Output the [x, y] coordinate of the center of the cell containing the given text.  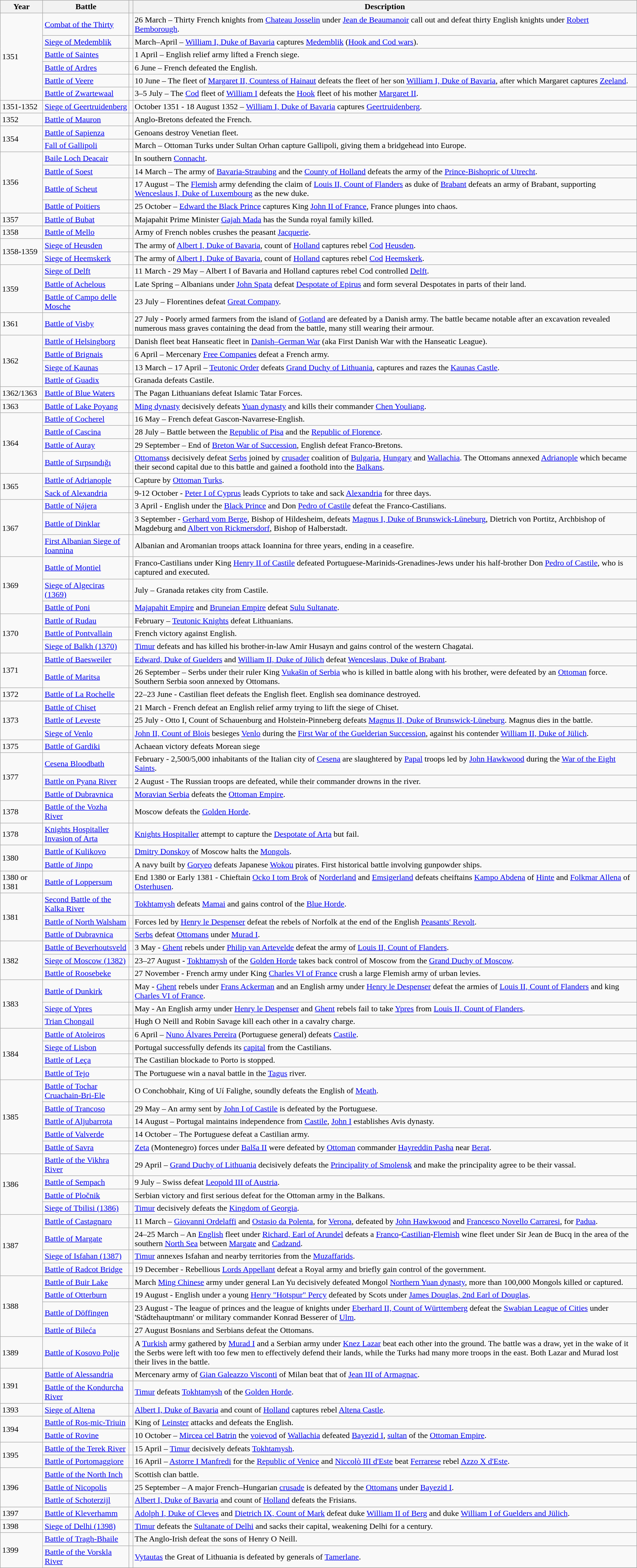
In southern Connacht. [385, 158]
1394 [22, 1429]
Siege of Altena [86, 1410]
25 July - Otto I, Count of Schauenburg and Holstein-Pinneberg defeats Magnus II, Duke of Brunswick-Lüneburg. Magnus dies in the battle. [385, 720]
1362 [22, 361]
Trian Chongail [86, 1022]
1 April – English relief army lifted a French siege. [385, 55]
Serbs defeat Ottomans under Murad I. [385, 935]
Fall of Gallipoli [86, 145]
Battle of Radcot Bridge [86, 1269]
Combat of the Thirty [86, 24]
1380 or 1381 [22, 882]
16 April – Astorre I Manfredi for the Republic of Venice and Niccolò III d'Este beat Ferrarese rebel Azzo X d'Este. [385, 1461]
Battle of Sempach [86, 1182]
Battle of Brignais [86, 354]
Battle of Tejo [86, 1073]
Battle of Dunkirk [86, 991]
Timur decisively defeats the Kingdom of Georgia. [385, 1208]
Tokhtamysh defeats Mamai and gains control of the Blue Horde. [385, 904]
Battle of Cocherel [86, 419]
Siege of Tbilisi (1386) [86, 1208]
Battle of Tragh-Bhaile [86, 1539]
Baile Loch Deacair [86, 158]
16 May – French defeat Gascon-Navarrese-English. [385, 419]
Battle of Montiel [86, 568]
13 March – 17 April – Teutonic Order defeats Grand Duchy of Lithuania, captures and razes the Kaunas Castle. [385, 367]
Battle of Loppersum [86, 882]
Siege of Medemblik [86, 42]
6 April – Mercenary Free Companies defeat a French army. [385, 354]
Scottish clan battle. [385, 1474]
1389 [22, 1352]
1396 [22, 1487]
1351 [22, 56]
15 April – Timur decisively defeats Tokhtamysh. [385, 1449]
Siege of Isfahan (1387) [86, 1256]
Majapahit Prime Minister Gajah Mada has the Sunda royal family killed. [385, 219]
King of Leinster attacks and defeats the English. [385, 1423]
14 March – The army of Bavaria-Straubing and the County of Holland defeats the army of the Prince-Bishopric of Utrecht. [385, 171]
Serbian victory and first serious defeat for the Ottoman army in the Balkans. [385, 1195]
Battle of Nájera [86, 506]
Capture by Ottoman Turks. [385, 480]
Siege of Lisbon [86, 1047]
Battle of Leveste [86, 720]
Dmitry Donskoy of Moscow halts the Mongols. [385, 851]
Siege of Kaunas [86, 367]
Battle of Blue Waters [86, 393]
The army of Albert I, Duke of Bavaria, count of Holland captures rebel Cod Heusden. [385, 245]
1397 [22, 1513]
1386 [22, 1184]
1361 [22, 324]
Battle of Auray [86, 445]
Ming dynasty decisively defeats Yuan dynasty and kills their commander Chen Youliang. [385, 406]
Battle of Sapienza [86, 132]
1377 [22, 777]
Anglo-Bretons defeated the French. [385, 119]
Battle of Kulikovo [86, 851]
Battle of Otterburn [86, 1295]
1371 [22, 670]
First Albanian Siege of Ioannina [86, 546]
Battle of Döffingen [86, 1313]
John II, Count of Blois besieges Venlo during the First War of the Guelderian Succession, against his contender William II, Duke of Jülich. [385, 733]
Battle of Jinpo [86, 864]
Knights Hospitaller attempt to capture the Despotate of Arta but fail. [385, 834]
Moravian Serbia defeats the Ottoman Empire. [385, 794]
Late Spring – Albanians under John Spata defeat Despotate of Epirus and form several Despotates in parts of their land. [385, 284]
Sack of Alexandria [86, 493]
October 1351 - 18 August 1352 – William I, Duke of Bavaria captures Geertruidenberg. [385, 107]
1370 [22, 633]
The Portuguese win a naval battle in the Tagus river. [385, 1073]
Battle of North Walsham [86, 922]
1367 [22, 528]
Battle of Leça [86, 1060]
29 September – End of Breton War of Succession, English defeat Franco-Bretons. [385, 445]
Vytautas the Great of Lithuania is defeated by generals of Tamerlane. [385, 1556]
1354 [22, 139]
Battle of Sırpsındığı [86, 463]
Battle of Veere [86, 81]
14 August – Portugal maintains independence from Castile, John I establishes Avis dynasty. [385, 1121]
1351-1352 [22, 107]
1382 [22, 961]
Achaean victory defeats Morean siege [385, 746]
Battle of Bubat [86, 219]
The Anglo-Irish defeat the sons of Henry O Neill. [385, 1539]
1395 [22, 1455]
Timur defeats and has killed his brother-in-law Amir Husayn and gains control of the western Chagatai. [385, 646]
29 May – An army sent by John I of Castile is defeated by the Portuguese. [385, 1108]
Siege of Venlo [86, 733]
Year [22, 7]
27 November - French army under King Charles VI of France crush a large Flemish army of urban levies. [385, 974]
March Ming Chinese army under general Lan Yu decisively defeated Mongol Northern Yuan dynasty, more than 100,000 Mongols killed or captured. [385, 1282]
1388 [22, 1306]
23 July – Florentines defeat Great Company. [385, 301]
Battle of Maritsa [86, 677]
Genoans destroy Venetian fleet. [385, 132]
Battle [86, 7]
A navy built by Goryeo defeats Japanese Wokou pirates. First historical battle involving gunpowder ships. [385, 864]
3 May - Ghent rebels under Philip van Artevelde defeat the army of Louis II, Count of Flanders. [385, 948]
Albert I, Duke of Bavaria and count of Holland captures rebel Altena Castle. [385, 1410]
28 July – Battle between the Republic of Pisa and the Republic of Florence. [385, 432]
Moscow defeats the Golden Horde. [385, 812]
1387 [22, 1245]
Battle of Helsingborg [86, 341]
Battle of Atoleiros [86, 1034]
Battle of Rudau [86, 620]
Timur defeats the Sultanate of Delhi and sacks their capital, weakening Delhi for a century. [385, 1526]
Battle of Schoterzijl [86, 1500]
1352 [22, 119]
1393 [22, 1410]
Battle of Aljubarrota [86, 1121]
Battle of Campo delle Mosche [86, 301]
Battle of Beverhoutsveld [86, 948]
Army of French nobles crushes the peasant Jacquerie. [385, 232]
Battle of Mauron [86, 119]
9 July – Swiss defeat Leopold III of Austria. [385, 1182]
Battle of Buir Lake [86, 1282]
29 April – Grand Duchy of Lithuania decisively defeats the Principality of Smolensk and make the principality agree to be their vassal. [385, 1165]
1375 [22, 746]
Knights Hospitaller Invasion of Arta [86, 834]
Battle of Rovine [86, 1436]
Battle of Dinklar [86, 523]
Battle of Zwartewaal [86, 94]
March–April – William I, Duke of Bavaria captures Medemblik (Hook and Cod wars). [385, 42]
1381 [22, 917]
1364 [22, 443]
6 April – Nuno Álvares Pereira (Portuguese general) defeats Castile. [385, 1034]
Battle of Achelous [86, 284]
Battle of Saintes [86, 55]
Battle of Visby [86, 324]
10 October – Mircea cel Batrin the voievod of Wallachia defeated Bayezid I, sultan of the Ottoman Empire. [385, 1436]
14 October – The Portuguese defeat a Castilian army. [385, 1134]
Siege of Ypres [86, 1009]
Siege of Geertruidenberg [86, 107]
26 March – Thirty French knights from Chateau Josselin under Jean de Beaumanoir call out and defeat thirty English knights under Robert Bemborough. [385, 24]
1383 [22, 1004]
The Castilian blockade to Porto is stopped. [385, 1060]
Siege of Heusden [86, 245]
25 October – Edward the Black Prince captures King John II of France, France plunges into chaos. [385, 207]
1359 [22, 289]
July – Granada retakes city from Castile. [385, 590]
Siege of Heemskerk [86, 258]
Timur defeats Tokhtamysh of the Golden Horde. [385, 1392]
1385 [22, 1117]
Battle of Kleverhamm [86, 1513]
1356 [22, 182]
Battle of Ardres [86, 68]
Battle of Savra [86, 1147]
Forces led by Henry le Despenser defeat the rebels of Norfolk at the end of the English Peasants' Revolt. [385, 922]
O Conchobhair, King of Uí Falighe, soundly defeats the English of Meath. [385, 1091]
Battle of Poitiers [86, 207]
Edward, Duke of Guelders and William II, Duke of Jülich defeat Wenceslaus, Duke of Brabant. [385, 659]
1373 [22, 720]
Second Battle of the Kalka River [86, 904]
1399 [22, 1550]
Battle of Ros-mic-Triuin [86, 1423]
22–23 June - Castilian fleet defeats the English fleet. English sea dominance destroyed. [385, 695]
Danish fleet beat Hanseatic fleet in Danish–German War (aka First Danish War with the Hanseatic League). [385, 341]
Siege of Delft [86, 271]
3 April - English under the Black Prince and Don Pedro of Castile defeat the Franco-Castilians. [385, 506]
French victory against English. [385, 633]
Timur annexes Isfahan and nearby territories from the Muzaffarids. [385, 1256]
25 September – A major French–Hungarian crusade is defeated by the Ottomans under Bayezid I. [385, 1487]
2 August - The Russian troops are defeated, while their commander drowns in the river. [385, 781]
1365 [22, 487]
11 March – Giovanni Ordelaffi and Ostasio da Polenta, for Verona, defeated by John Hawkwood and Francesco Novello Carraresi, for Padua. [385, 1221]
1372 [22, 695]
Battle of Castagnaro [86, 1221]
6 June – French defeated the English. [385, 68]
Battle of Guadix [86, 380]
Battle of Lake Poyang [86, 406]
Adolph I, Duke of Cleves and Dietrich IX, Count of Mark defeat duke William II of Berg and duke William I of Guelders and Jülich. [385, 1513]
Battle of Margate [86, 1239]
19 December - Rebellious Lords Appellant defeat a Royal army and briefly gain control of the government. [385, 1269]
Battle of the Terek River [86, 1449]
Albert I, Duke of Bavaria and count of Holland defeats the Frisians. [385, 1500]
9-12 October - Peter I of Cyprus leads Cypriots to take and sack Alexandria for three days. [385, 493]
Battle of the North Inch [86, 1474]
19 August - English under a young Henry "Hotspur" Percy defeated by Scots under James Douglas, 2nd Earl of Douglas. [385, 1295]
Battle of Baesweiler [86, 659]
Battle of Kosovo Polje [86, 1352]
Battle of Scheut [86, 189]
Battle of Trancoso [86, 1108]
1358-1359 [22, 252]
27 August Bosnians and Serbians defeat the Ottomans. [385, 1330]
Battle of Roosebeke [86, 974]
Battle on Pyana River [86, 781]
Siege of Moscow (1382) [86, 961]
Battle of Adrianople [86, 480]
11 March - 29 May – Albert I of Bavaria and Holland captures rebel Cod controlled Delft. [385, 271]
1398 [22, 1526]
1357 [22, 219]
Battle of the Vozha River [86, 812]
1384 [22, 1054]
The army of Albert I, Duke of Bavaria, count of Holland captures rebel Cod Heemskerk. [385, 258]
Battle of Pločnik [86, 1195]
Albanian and Aromanian troops attack Ioannina for three years, ending in a ceasefire. [385, 546]
Battle of Soest [86, 171]
1358 [22, 232]
Battle of Gardiki [86, 746]
Siege of Balkh (1370) [86, 646]
Majapahit Empire and Bruneian Empire defeat Sulu Sultanate. [385, 607]
Battle of La Rochelle [86, 695]
Battle of Pontvallain [86, 633]
Battle of Tochar Cruachain-Bri-Ele [86, 1091]
Hugh O Neill and Robin Savage kill each other in a cavalry charge. [385, 1022]
Battle of Poni [86, 607]
3–5 July – The Cod fleet of William I defeats the Hook fleet of his mother Margaret II. [385, 94]
23–27 August - Tokhtamysh of the Golden Horde takes back control of Moscow from the Grand Duchy of Moscow. [385, 961]
1363 [22, 406]
February – Teutonic Knights defeat Lithuanians. [385, 620]
1380 [22, 858]
The Pagan Lithuanians defeat Islamic Tatar Forces. [385, 393]
March – Ottoman Turks under Sultan Orhan capture Gallipoli, giving them a bridgehead into Europe. [385, 145]
Battle of Chiset [86, 707]
Battle of Valverde [86, 1134]
Battle of Portomaggiore [86, 1461]
1362/1363 [22, 393]
Battle of the Vorskla River [86, 1556]
Zeta (Montenegro) forces under Balša II were defeated by Ottoman commander Hayreddin Pasha near Berat. [385, 1147]
21 March - French defeat an English relief army trying to lift the siege of Chiset. [385, 707]
1391 [22, 1386]
Mercenary army of Gian Galeazzo Visconti of Milan beat that of Jean III of Armagnac. [385, 1374]
1369 [22, 585]
Battle of the Kondurcha River [86, 1392]
Battle of Cascina [86, 432]
Siege of Delhi (1398) [86, 1526]
Battle of the Vikhra River [86, 1165]
Description [385, 7]
Battle of Alessandria [86, 1374]
Granada defeats Castile. [385, 380]
Battle of Bileća [86, 1330]
May - An English army under Henry le Despenser and Ghent rebels fail to take Ypres from Louis II, Count of Flanders. [385, 1009]
Battle of Nicopolis [86, 1487]
Portugal successfully defends its capital from the Castilians. [385, 1047]
Cesena Bloodbath [86, 764]
Siege of Algeciras (1369) [86, 590]
Battle of Mello [86, 232]
